Return [X, Y] of the center of cell containing provided text 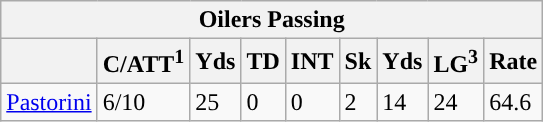
Oilers Passing [272, 20]
LG3 [456, 62]
6/10 [144, 102]
2 [358, 102]
14 [402, 102]
25 [216, 102]
64.6 [514, 102]
TD [263, 62]
C/ATT1 [144, 62]
Pastorini [49, 102]
24 [456, 102]
Rate [514, 62]
Sk [358, 62]
INT [312, 62]
